Capture the cell that displays the provided text and extract its [X, Y] central coordinate. 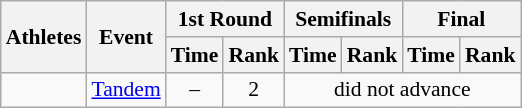
Final [461, 19]
Event [126, 36]
1st Round [225, 19]
Tandem [126, 90]
Athletes [44, 36]
– [195, 90]
2 [254, 90]
Semifinals [343, 19]
did not advance [402, 90]
